Capture the cell that displays the provided text and extract its [X, Y] central coordinate. 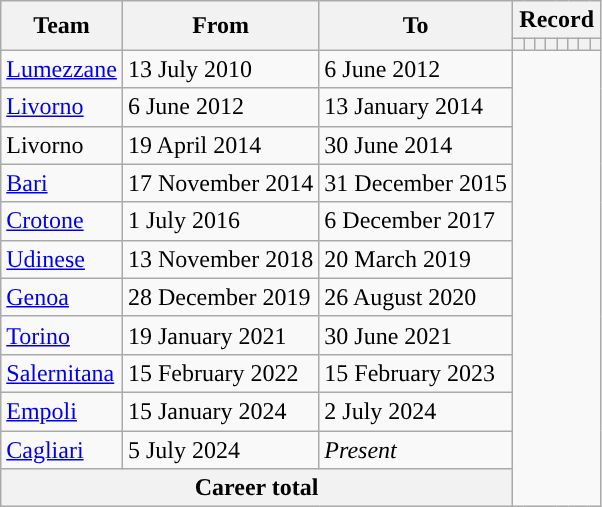
Present [416, 449]
28 December 2019 [220, 297]
Crotone [62, 221]
Team [62, 26]
13 November 2018 [220, 259]
15 February 2022 [220, 373]
26 August 2020 [416, 297]
31 December 2015 [416, 183]
15 January 2024 [220, 411]
13 July 2010 [220, 69]
Torino [62, 335]
20 March 2019 [416, 259]
Lumezzane [62, 69]
30 June 2021 [416, 335]
To [416, 26]
19 April 2014 [220, 145]
From [220, 26]
Udinese [62, 259]
Career total [257, 488]
Record [556, 20]
17 November 2014 [220, 183]
15 February 2023 [416, 373]
5 July 2024 [220, 449]
Bari [62, 183]
2 July 2024 [416, 411]
19 January 2021 [220, 335]
Salernitana [62, 373]
6 December 2017 [416, 221]
Empoli [62, 411]
Genoa [62, 297]
1 July 2016 [220, 221]
30 June 2014 [416, 145]
Cagliari [62, 449]
13 January 2014 [416, 107]
